Pinpoint the cell where the given text exists, returning its [X, Y] midpoint coordinate. 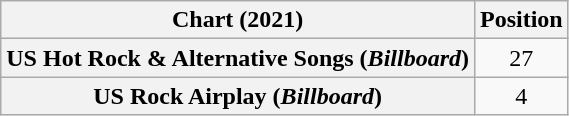
US Rock Airplay (Billboard) [238, 96]
27 [521, 58]
US Hot Rock & Alternative Songs (Billboard) [238, 58]
Chart (2021) [238, 20]
Position [521, 20]
4 [521, 96]
